Provide the [X, Y] coordinate of the cell's center where the given text is located.  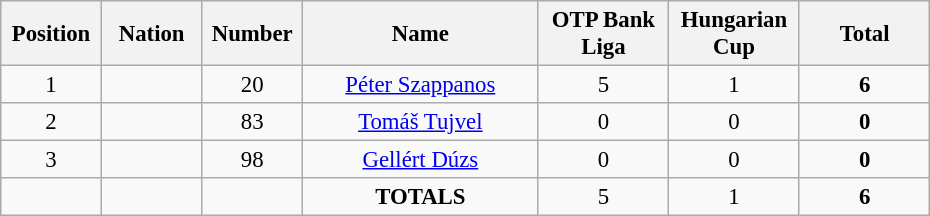
Number [252, 34]
Name [421, 34]
Hungarian Cup [734, 34]
83 [252, 122]
2 [52, 122]
OTP Bank Liga [604, 34]
Position [52, 34]
Tomáš Tujvel [421, 122]
Gellért Dúzs [421, 160]
Péter Szappanos [421, 85]
3 [52, 160]
Total [864, 34]
TOTALS [421, 197]
20 [252, 85]
98 [252, 160]
Nation [152, 34]
